Determine the (x, y) coordinate at the center of the cell enclosing the given text.  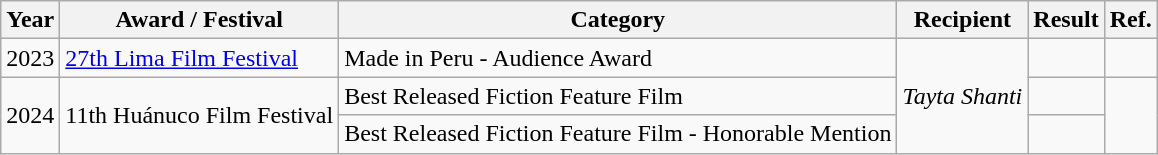
Year (30, 20)
Result (1066, 20)
Tayta Shanti (962, 96)
Made in Peru - Audience Award (618, 58)
Category (618, 20)
Best Released Fiction Feature Film (618, 96)
2023 (30, 58)
2024 (30, 115)
11th Huánuco Film Festival (200, 115)
27th Lima Film Festival (200, 58)
Best Released Fiction Feature Film - Honorable Mention (618, 134)
Ref. (1130, 20)
Recipient (962, 20)
Award / Festival (200, 20)
